From the cell containing the given text, extract its center point as (x, y) coordinate. 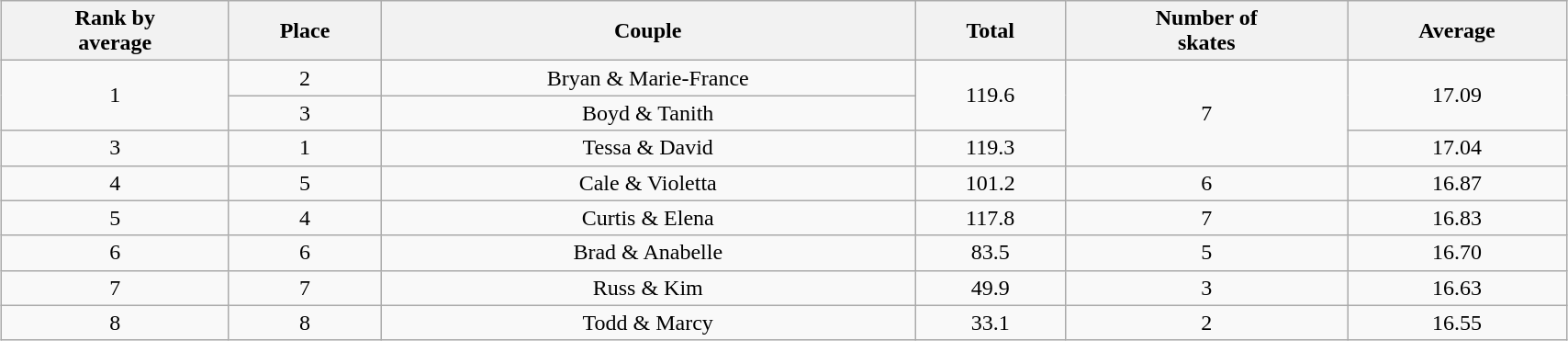
119.3 (991, 148)
16.55 (1457, 323)
101.2 (991, 183)
16.87 (1457, 183)
Place (305, 31)
83.5 (991, 253)
33.1 (991, 323)
Rank by average (115, 31)
Bryan & Marie-France (648, 78)
49.9 (991, 288)
Todd & Marcy (648, 323)
Boyd & Tanith (648, 113)
Number of skates (1206, 31)
Russ & Kim (648, 288)
Average (1457, 31)
16.63 (1457, 288)
Tessa & David (648, 148)
Total (991, 31)
17.09 (1457, 96)
Curtis & Elena (648, 218)
17.04 (1457, 148)
16.70 (1457, 253)
119.6 (991, 96)
Cale & Violetta (648, 183)
117.8 (991, 218)
16.83 (1457, 218)
Couple (648, 31)
Brad & Anabelle (648, 253)
